Find where the given text appears and provide that cell's center as [X, Y] coordinate. 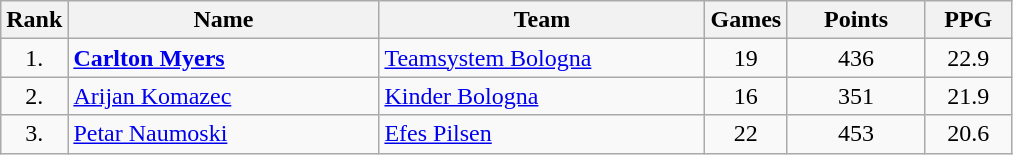
16 [746, 96]
Points [856, 20]
Efes Pilsen [542, 134]
Kinder Bologna [542, 96]
Rank [34, 20]
Name [224, 20]
Games [746, 20]
Arijan Komazec [224, 96]
PPG [968, 20]
351 [856, 96]
Carlton Myers [224, 58]
19 [746, 58]
21.9 [968, 96]
Teamsystem Bologna [542, 58]
20.6 [968, 134]
Petar Naumoski [224, 134]
22.9 [968, 58]
Team [542, 20]
2. [34, 96]
22 [746, 134]
453 [856, 134]
3. [34, 134]
436 [856, 58]
1. [34, 58]
